Extract the [X, Y] coordinate from the center of the cell holding the provided text.  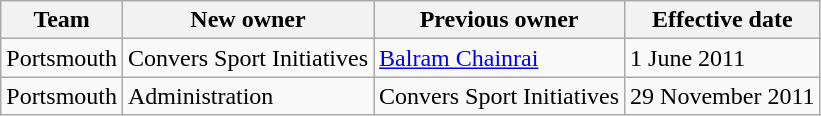
Effective date [722, 20]
1 June 2011 [722, 58]
Team [62, 20]
Balram Chainrai [500, 58]
Previous owner [500, 20]
29 November 2011 [722, 96]
Administration [248, 96]
New owner [248, 20]
